Return (x, y) of the center of cell containing provided text 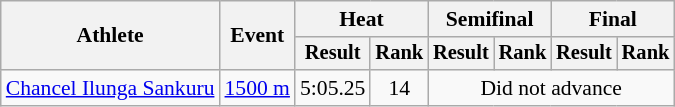
Did not advance (551, 88)
14 (399, 88)
Chancel Ilunga Sankuru (110, 88)
Semifinal (490, 19)
Final (612, 19)
Heat (362, 19)
5:05.25 (332, 88)
1500 m (256, 88)
Event (256, 36)
Athlete (110, 36)
